From the cell containing the given text, extract its center point as [X, Y] coordinate. 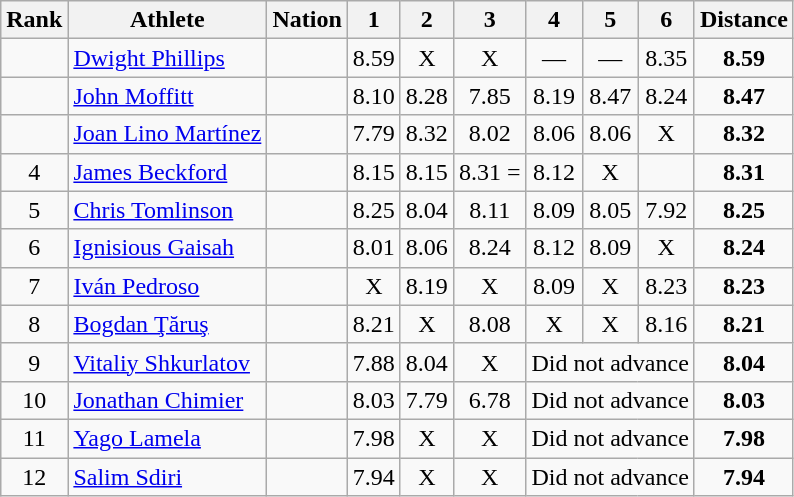
Dwight Phillips [168, 58]
Vitaliy Shkurlatov [168, 362]
8.28 [426, 96]
Bogdan Ţăruş [168, 324]
1 [374, 20]
8.31 [744, 172]
7.85 [490, 96]
8.10 [374, 96]
9 [34, 362]
8 [34, 324]
Jonathan Chimier [168, 400]
8.08 [490, 324]
Ignisious Gaisah [168, 248]
2 [426, 20]
10 [34, 400]
8.31 = [490, 172]
John Moffitt [168, 96]
Chris Tomlinson [168, 210]
3 [490, 20]
Rank [34, 20]
12 [34, 477]
7.92 [666, 210]
Joan Lino Martínez [168, 134]
8.11 [490, 210]
8.05 [610, 210]
8.16 [666, 324]
James Beckford [168, 172]
8.35 [666, 58]
Distance [744, 20]
Iván Pedroso [168, 286]
8.01 [374, 248]
7.88 [374, 362]
11 [34, 438]
8.02 [490, 134]
7 [34, 286]
Yago Lamela [168, 438]
6.78 [490, 400]
Salim Sdiri [168, 477]
Athlete [168, 20]
Nation [307, 20]
